Determine the [X, Y] coordinate at the center of the cell enclosing the given text.  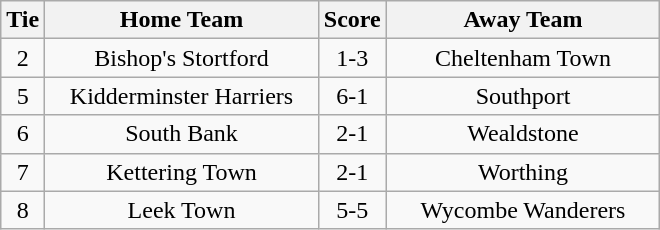
6-1 [352, 96]
Leek Town [182, 210]
1-3 [352, 58]
Wycombe Wanderers [523, 210]
Home Team [182, 20]
8 [23, 210]
South Bank [182, 134]
Away Team [523, 20]
7 [23, 172]
Kettering Town [182, 172]
5-5 [352, 210]
Bishop's Stortford [182, 58]
Tie [23, 20]
Wealdstone [523, 134]
Score [352, 20]
Southport [523, 96]
2 [23, 58]
Kidderminster Harriers [182, 96]
Cheltenham Town [523, 58]
5 [23, 96]
6 [23, 134]
Worthing [523, 172]
